Extract the (X, Y) coordinate from the center of the cell holding the provided text.  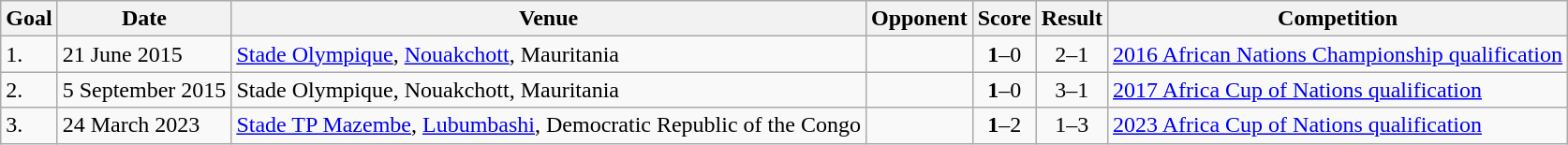
3. (29, 125)
2023 Africa Cup of Nations qualification (1338, 125)
Date (144, 19)
Venue (549, 19)
2. (29, 90)
Opponent (919, 19)
1–2 (1004, 125)
Competition (1338, 19)
2016 African Nations Championship qualification (1338, 54)
Result (1072, 19)
2017 Africa Cup of Nations qualification (1338, 90)
24 March 2023 (144, 125)
Score (1004, 19)
1. (29, 54)
21 June 2015 (144, 54)
3–1 (1072, 90)
1–3 (1072, 125)
Stade TP Mazembe, Lubumbashi, Democratic Republic of the Congo (549, 125)
2–1 (1072, 54)
5 September 2015 (144, 90)
Goal (29, 19)
